Return the [x, y] coordinate for the center point of the cell that contains the specified text.  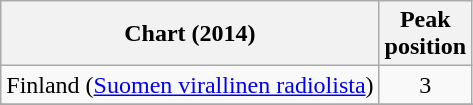
3 [425, 85]
Finland (Suomen virallinen radiolista) [190, 85]
Chart (2014) [190, 34]
Peakposition [425, 34]
